Search for the cell housing the specified text and yield its [X, Y] center coordinate. 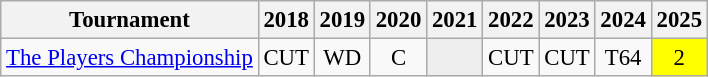
Tournament [130, 20]
The Players Championship [130, 58]
2018 [286, 20]
2021 [455, 20]
2 [679, 58]
2023 [567, 20]
2025 [679, 20]
T64 [623, 58]
C [398, 58]
2020 [398, 20]
2022 [511, 20]
WD [342, 58]
2024 [623, 20]
2019 [342, 20]
